Provide the [x, y] coordinate of the cell's center where the given text is located.  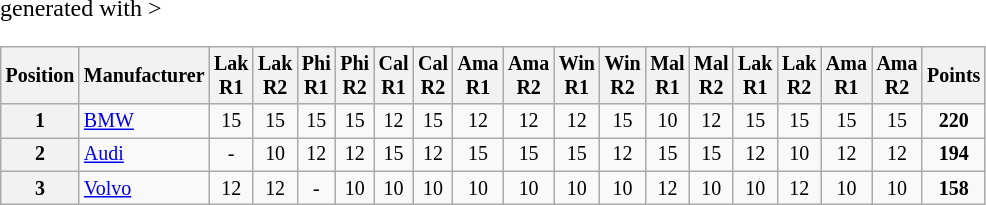
158 [954, 188]
194 [954, 154]
Mal R1 [667, 76]
220 [954, 120]
Position [40, 76]
Mal R2 [711, 76]
2 [40, 154]
3 [40, 188]
Points [954, 76]
Manufacturer [144, 76]
1 [40, 120]
BMW [144, 120]
Volvo [144, 188]
Cal R2 [432, 76]
Audi [144, 154]
Phi R2 [354, 76]
Phi R1 [316, 76]
Win R1 [577, 76]
Cal R1 [394, 76]
Win R2 [623, 76]
